Determine the [x, y] coordinate at the center of the cell enclosing the given text.  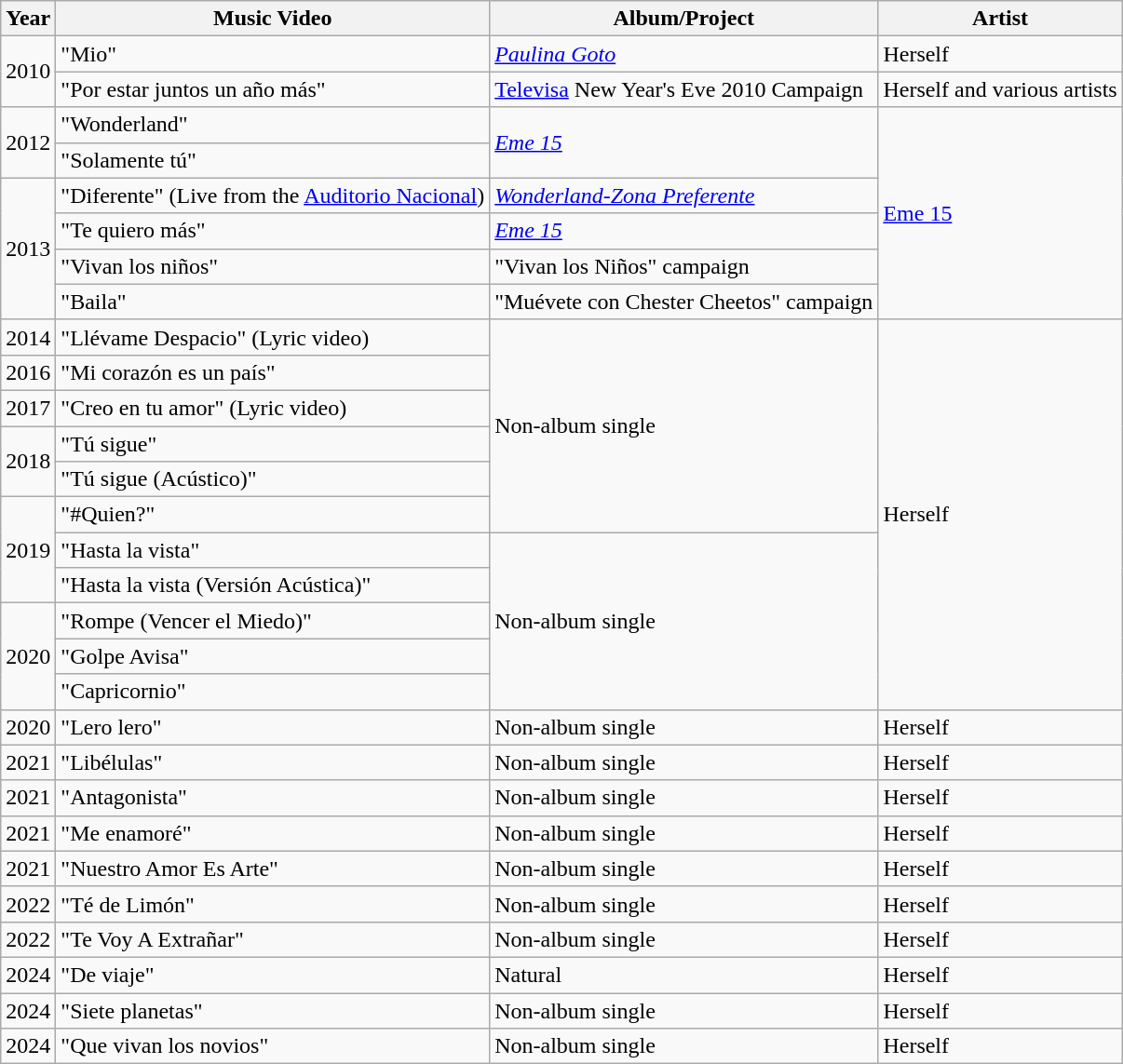
Natural [683, 975]
Album/Project [683, 19]
2017 [28, 408]
Artist [1000, 19]
"Capricornio" [273, 692]
2010 [28, 72]
"Por estar juntos un año más" [273, 89]
Wonderland-Zona Preferente [683, 195]
"#Quien?" [273, 515]
2016 [28, 372]
"Que vivan los novios" [273, 1046]
"Siete planetas" [273, 1010]
Music Video [273, 19]
"Solamente tú" [273, 160]
"Vivan los niños" [273, 266]
Herself and various artists [1000, 89]
"Vivan los Niños" campaign [683, 266]
"Libélulas" [273, 762]
"Hasta la vista" [273, 550]
"Lero lero" [273, 727]
"Baila" [273, 302]
"Mio" [273, 54]
"Antagonista" [273, 798]
"Té de Limón" [273, 904]
"Creo en tu amor" (Lyric video) [273, 408]
Televisa New Year's Eve 2010 Campaign [683, 89]
"Me enamoré" [273, 833]
"Llévame Despacio" (Lyric video) [273, 337]
2018 [28, 462]
"Rompe (Vencer el Miedo)" [273, 621]
2014 [28, 337]
"Mi corazón es un país" [273, 372]
"Tú sigue" [273, 444]
"Hasta la vista (Versión Acústica)" [273, 586]
"Diferente" (Live from the Auditorio Nacional) [273, 195]
"Nuestro Amor Es Arte" [273, 869]
"Muévete con Chester Cheetos" campaign [683, 302]
2012 [28, 142]
"Wonderland" [273, 125]
"Tú sigue (Acústico)" [273, 479]
2019 [28, 550]
Paulina Goto [683, 54]
Year [28, 19]
"Te Voy A Extrañar" [273, 939]
"De viaje" [273, 975]
2013 [28, 249]
"Golpe Avisa" [273, 656]
"Te quiero más" [273, 231]
